Capture the cell that displays the provided text and extract its [x, y] central coordinate. 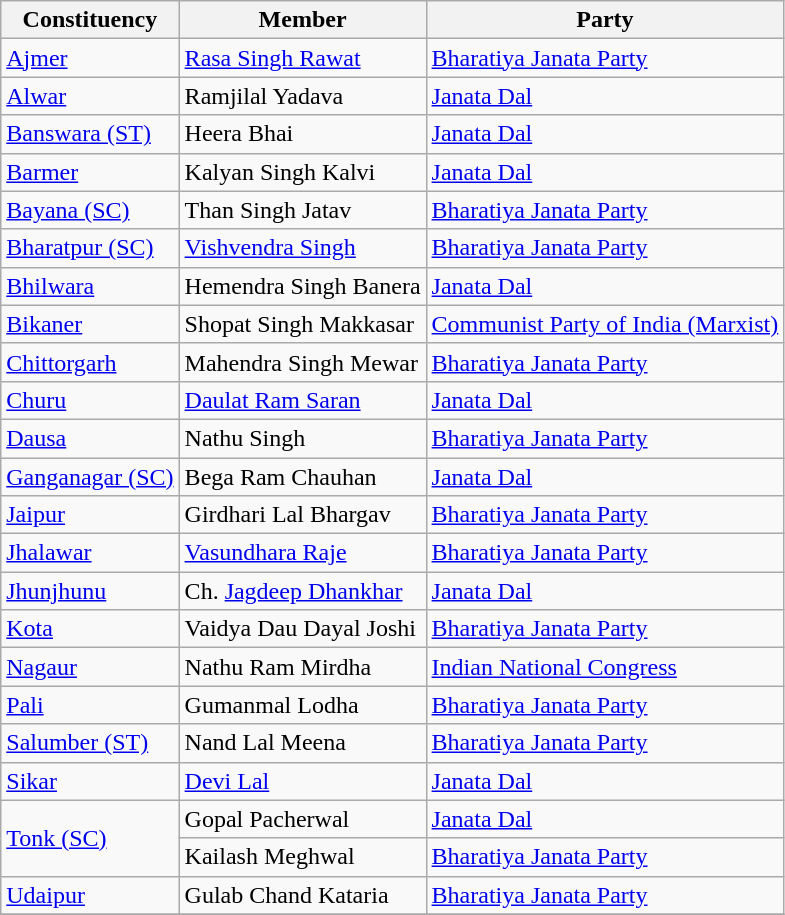
Devi Lal [302, 781]
Tonk (SC) [90, 838]
Nand Lal Meena [302, 743]
Kailash Meghwal [302, 857]
Ramjilal Yadava [302, 96]
Bharatpur (SC) [90, 248]
Chittorgarh [90, 362]
Than Singh Jatav [302, 210]
Vaidya Dau Dayal Joshi [302, 629]
Ch. Jagdeep Dhankhar [302, 591]
Salumber (ST) [90, 743]
Bayana (SC) [90, 210]
Barmer [90, 172]
Jaipur [90, 515]
Party [605, 20]
Alwar [90, 96]
Dausa [90, 438]
Gulab Chand Kataria [302, 895]
Communist Party of India (Marxist) [605, 324]
Udaipur [90, 895]
Kalyan Singh Kalvi [302, 172]
Churu [90, 400]
Gumanmal Lodha [302, 705]
Shopat Singh Makkasar [302, 324]
Heera Bhai [302, 134]
Nagaur [90, 667]
Bhilwara [90, 286]
Bikaner [90, 324]
Constituency [90, 20]
Ganganagar (SC) [90, 477]
Indian National Congress [605, 667]
Member [302, 20]
Gopal Pacherwal [302, 819]
Nathu Ram Mirdha [302, 667]
Pali [90, 705]
Kota [90, 629]
Banswara (ST) [90, 134]
Jhunjhunu [90, 591]
Nathu Singh [302, 438]
Hemendra Singh Banera [302, 286]
Bega Ram Chauhan [302, 477]
Vishvendra Singh [302, 248]
Ajmer [90, 58]
Mahendra Singh Mewar [302, 362]
Jhalawar [90, 553]
Daulat Ram Saran [302, 400]
Sikar [90, 781]
Girdhari Lal Bhargav [302, 515]
Vasundhara Raje [302, 553]
Rasa Singh Rawat [302, 58]
